Return (x, y) of the center of cell containing provided text 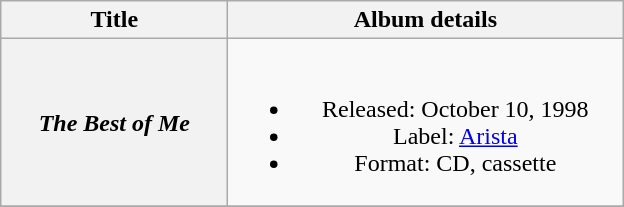
Released: October 10, 1998Label: AristaFormat: CD, cassette (426, 122)
The Best of Me (114, 122)
Album details (426, 20)
Title (114, 20)
